Search for the cell housing the specified text and yield its (X, Y) center coordinate. 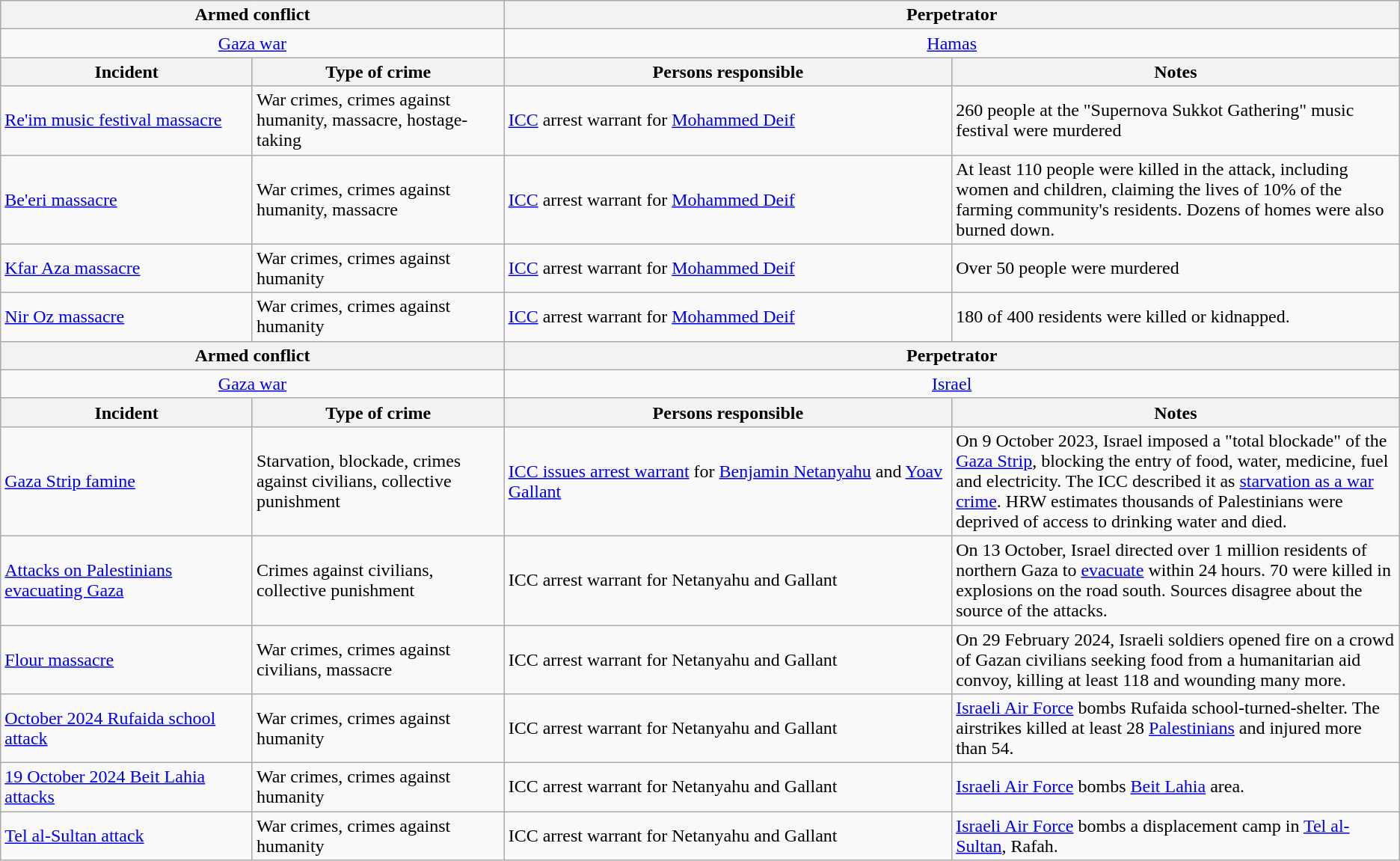
260 people at the "Supernova Sukkot Gathering" music festival were murdered (1176, 120)
Nir Oz massacre (127, 317)
ICC issues arrest warrant for Benjamin Netanyahu and Yoav Gallant (728, 481)
Be'eri massacre (127, 199)
War crimes, crimes against humanity, massacre, hostage-taking (378, 120)
Over 50 people were murdered (1176, 268)
180 of 400 residents were killed or kidnapped. (1176, 317)
Israeli Air Force bombs a displacement camp in Tel al-Sultan, Rafah. (1176, 836)
Crimes against civilians, collective punishment (378, 580)
October 2024 Rufaida school attack (127, 729)
19 October 2024 Beit Lahia attacks (127, 787)
Flour massacre (127, 660)
Israeli Air Force bombs Rufaida school-turned-shelter. The airstrikes killed at least 28 Palestinians and injured more than 54. (1176, 729)
Gaza Strip famine (127, 481)
Starvation, blockade, crimes against civilians, collective punishment (378, 481)
Israeli Air Force bombs Beit Lahia area. (1176, 787)
War crimes, crimes against humanity, massacre (378, 199)
Attacks on Palestinians evacuating Gaza (127, 580)
War crimes, crimes against civilians, massacre (378, 660)
Tel al-Sultan attack (127, 836)
Hamas (951, 43)
Re'im music festival massacre (127, 120)
Israel (951, 384)
Kfar Aza massacre (127, 268)
